Capture the cell that displays the provided text and extract its [x, y] central coordinate. 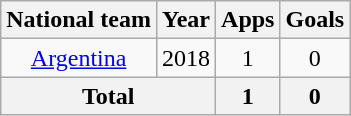
2018 [186, 58]
Apps [248, 20]
National team [79, 20]
Argentina [79, 58]
Goals [315, 20]
Year [186, 20]
Total [108, 96]
